Find where the given text appears and provide that cell's center as (X, Y) coordinate. 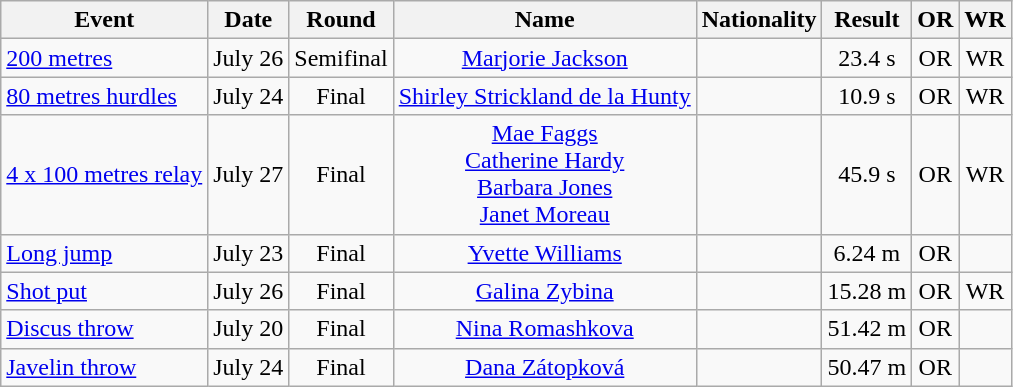
Marjorie Jackson (544, 58)
July 20 (248, 329)
Semifinal (341, 58)
Nina Romashkova (544, 329)
Shirley Strickland de la Hunty (544, 96)
80 metres hurdles (104, 96)
51.42 m (867, 329)
Discus throw (104, 329)
Long jump (104, 253)
Name (544, 20)
Event (104, 20)
Shot put (104, 291)
45.9 s (867, 174)
July 23 (248, 253)
Galina Zybina (544, 291)
6.24 m (867, 253)
Nationality (759, 20)
Mae FaggsCatherine HardyBarbara JonesJanet Moreau (544, 174)
200 metres (104, 58)
Result (867, 20)
4 x 100 metres relay (104, 174)
23.4 s (867, 58)
50.47 m (867, 367)
Dana Zátopková (544, 367)
10.9 s (867, 96)
Round (341, 20)
Javelin throw (104, 367)
Yvette Williams (544, 253)
15.28 m (867, 291)
Date (248, 20)
July 27 (248, 174)
